Find where the given text appears and provide that cell's center as (x, y) coordinate. 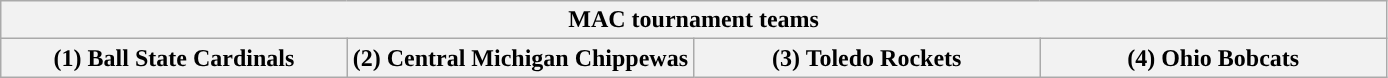
MAC tournament teams (694, 20)
(1) Ball State Cardinals (174, 58)
(3) Toledo Rockets (867, 58)
(2) Central Michigan Chippewas (520, 58)
(4) Ohio Bobcats (1213, 58)
